Locate the cell with the specified text and output its [x, y] center coordinate. 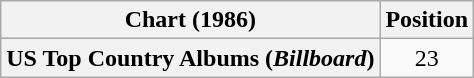
Chart (1986) [190, 20]
Position [427, 20]
US Top Country Albums (Billboard) [190, 58]
23 [427, 58]
